From the cell containing the given text, extract its center point as [x, y] coordinate. 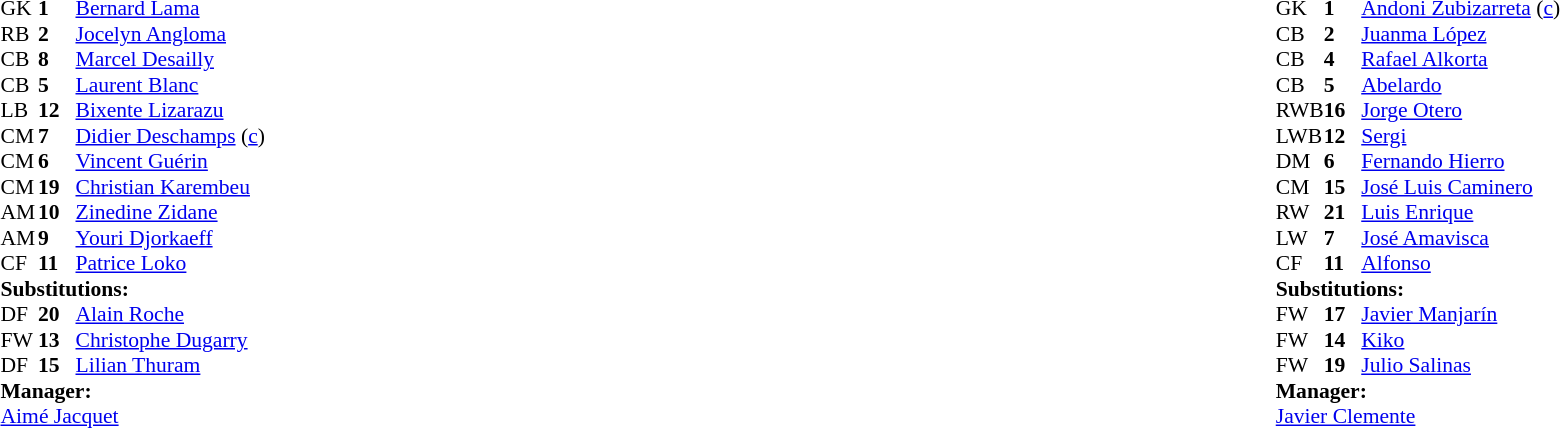
Abelardo [1460, 85]
20 [57, 315]
RWB [1300, 111]
Patrice Loko [170, 263]
Sergi [1460, 136]
RW [1300, 213]
8 [57, 59]
13 [57, 340]
21 [1343, 213]
Julio Salinas [1460, 365]
Christophe Dugarry [170, 340]
Youri Djorkaeff [170, 238]
Lilian Thuram [170, 365]
4 [1343, 59]
14 [1343, 340]
LB [19, 111]
Bixente Lizarazu [170, 111]
Luis Enrique [1460, 213]
9 [57, 238]
Christian Karembeu [170, 187]
Substitutions: [132, 289]
Vincent Guérin [170, 161]
Manager: [132, 391]
José Amavisca [1460, 238]
RB [19, 34]
DM [1300, 161]
LWB [1300, 136]
16 [1343, 111]
Kiko [1460, 340]
LW [1300, 238]
José Luis Caminero [1460, 187]
Fernando Hierro [1460, 161]
17 [1343, 315]
Javier Manjarín [1460, 315]
Alain Roche [170, 315]
Jorge Otero [1460, 111]
Didier Deschamps (c) [170, 136]
Marcel Desailly [170, 59]
Jocelyn Angloma [170, 34]
Rafael Alkorta [1460, 59]
Laurent Blanc [170, 85]
10 [57, 213]
Zinedine Zidane [170, 213]
Juanma López [1460, 34]
Alfonso [1460, 263]
